Scan for the cell matching the given text and deliver its (x, y) coordinate at center. 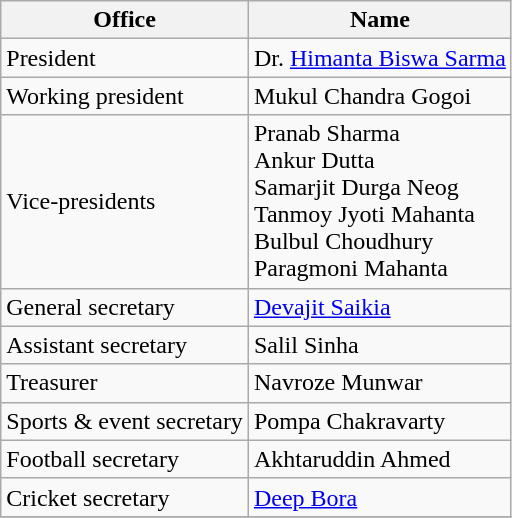
Cricket secretary (125, 497)
Navroze Munwar (380, 383)
Name (380, 20)
President (125, 58)
Vice-presidents (125, 202)
Akhtaruddin Ahmed (380, 459)
Sports & event secretary (125, 421)
Pompa Chakravarty (380, 421)
Salil Sinha (380, 345)
Mukul Chandra Gogoi (380, 96)
Devajit Saikia (380, 307)
Assistant secretary (125, 345)
Working president (125, 96)
Office (125, 20)
Deep Bora (380, 497)
Treasurer (125, 383)
Pranab Sharma Ankur Dutta Samarjit Durga Neog Tanmoy Jyoti Mahanta Bulbul Choudhury Paragmoni Mahanta (380, 202)
Football secretary (125, 459)
Dr. Himanta Biswa Sarma (380, 58)
General secretary (125, 307)
